Return (x, y) of the center of cell containing provided text 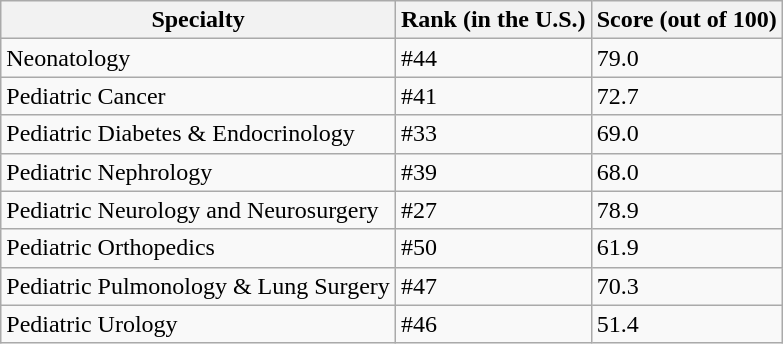
68.0 (686, 172)
70.3 (686, 286)
#50 (493, 248)
#47 (493, 286)
#44 (493, 58)
#27 (493, 210)
69.0 (686, 134)
79.0 (686, 58)
#39 (493, 172)
51.4 (686, 324)
Specialty (198, 20)
Pediatric Orthopedics (198, 248)
Pediatric Cancer (198, 96)
78.9 (686, 210)
Rank (in the U.S.) (493, 20)
Score (out of 100) (686, 20)
#41 (493, 96)
72.7 (686, 96)
Pediatric Diabetes & Endocrinology (198, 134)
Pediatric Neurology and Neurosurgery (198, 210)
61.9 (686, 248)
#46 (493, 324)
Pediatric Nephrology (198, 172)
Neonatology (198, 58)
#33 (493, 134)
Pediatric Pulmonology & Lung Surgery (198, 286)
Pediatric Urology (198, 324)
